Pinpoint the cell where the given text exists, returning its [x, y] midpoint coordinate. 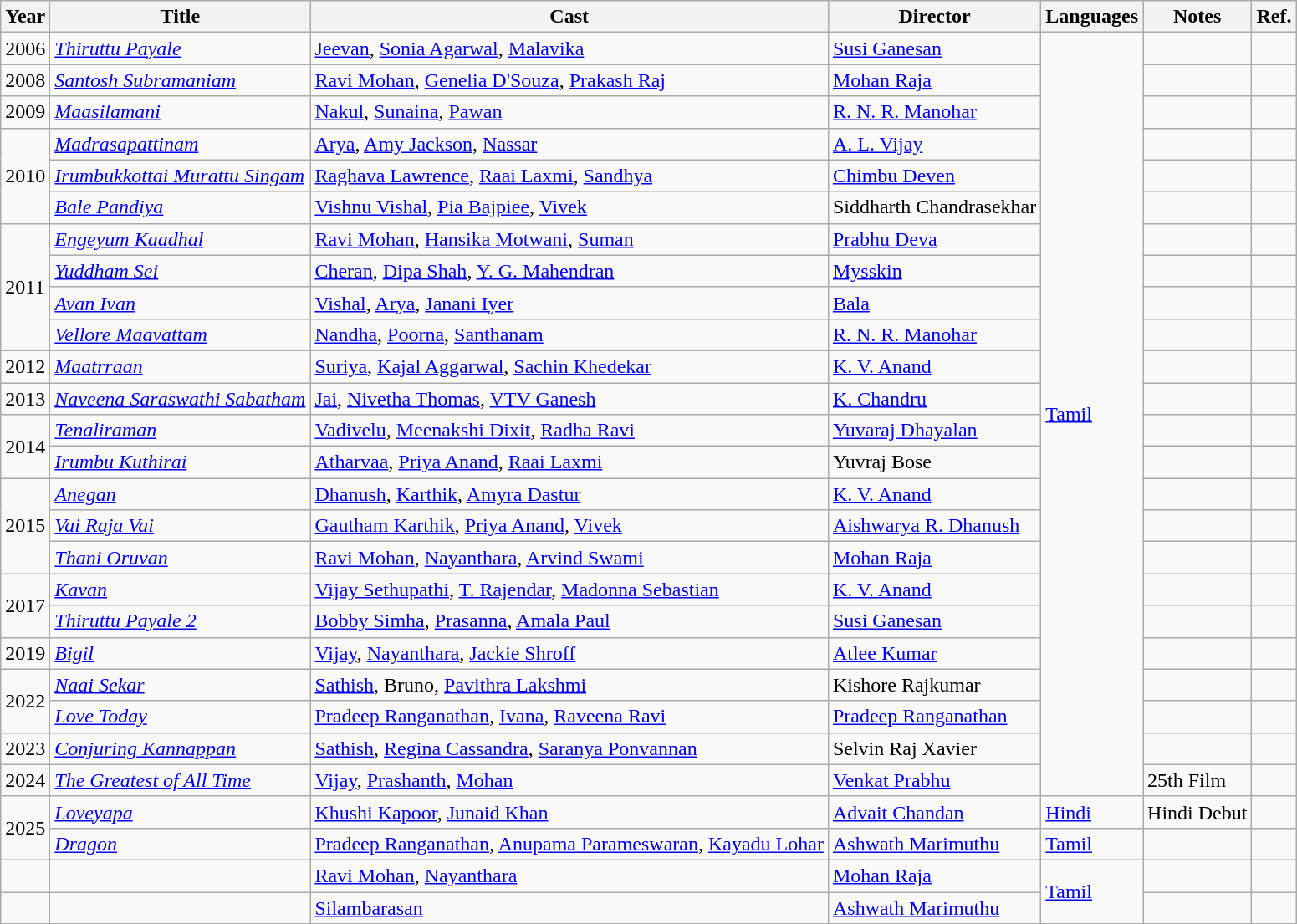
Naveena Saraswathi Sabatham [181, 399]
2022 [25, 701]
Thiruttu Payale 2 [181, 621]
Maatrraan [181, 366]
Cast [569, 17]
Year [25, 17]
Naai Sekar [181, 685]
K. Chandru [934, 399]
Silambarasan [569, 907]
Atharvaa, Priya Anand, Raai Laxmi [569, 462]
Conjuring Kannappan [181, 748]
2010 [25, 176]
Thiruttu Payale [181, 48]
The Greatest of All Time [181, 780]
Sathish, Bruno, Pavithra Lakshmi [569, 685]
A. L. Vijay [934, 144]
Thani Oruvan [181, 558]
Selvin Raj Xavier [934, 748]
Languages [1092, 17]
Sathish, Regina Cassandra, Saranya Ponvannan [569, 748]
Arya, Amy Jackson, Nassar [569, 144]
Love Today [181, 717]
Anegan [181, 494]
Tenaliraman [181, 431]
Vishal, Arya, Janani Iyer [569, 303]
Irumbu Kuthirai [181, 462]
Bala [934, 303]
Pradeep Ranganathan [934, 717]
Irumbukkottai Murattu Singam [181, 176]
Raghava Lawrence, Raai Laxmi, Sandhya [569, 176]
2013 [25, 399]
Suriya, Kajal Aggarwal, Sachin Khedekar [569, 366]
Jeevan, Sonia Agarwal, Malavika [569, 48]
Ref. [1274, 17]
Pradeep Ranganathan, Anupama Parameswaran, Kayadu Lohar [569, 844]
Advait Chandan [934, 812]
Ravi Mohan, Nayanthara, Arvind Swami [569, 558]
2017 [25, 605]
Gautham Karthik, Priya Anand, Vivek [569, 526]
Siddharth Chandrasekhar [934, 207]
Maasilamani [181, 112]
Jai, Nivetha Thomas, VTV Ganesh [569, 399]
2011 [25, 287]
Yuvraj Bose [934, 462]
Pradeep Ranganathan, Ivana, Raveena Ravi [569, 717]
Hindi Debut [1197, 812]
2012 [25, 366]
Ravi Mohan, Genelia D'Souza, Prakash Raj [569, 80]
Vai Raja Vai [181, 526]
Vadivelu, Meenakshi Dixit, Radha Ravi [569, 431]
Vishnu Vishal, Pia Bajpiee, Vivek [569, 207]
Director [934, 17]
Hindi [1092, 812]
Bobby Simha, Prasanna, Amala Paul [569, 621]
Title [181, 17]
Engeyum Kaadhal [181, 239]
Yuddham Sei [181, 271]
Nandha, Poorna, Santhanam [569, 334]
Santosh Subramaniam [181, 80]
2008 [25, 80]
Vellore Maavattam [181, 334]
Chimbu Deven [934, 176]
Dhanush, Karthik, Amyra Dastur [569, 494]
Madrasapattinam [181, 144]
Nakul, Sunaina, Pawan [569, 112]
Yuvaraj Dhayalan [934, 431]
Bigil [181, 653]
Prabhu Deva [934, 239]
Atlee Kumar [934, 653]
Kavan [181, 590]
Notes [1197, 17]
2024 [25, 780]
2014 [25, 447]
Dragon [181, 844]
2019 [25, 653]
Ravi Mohan, Nayanthara [569, 876]
Vijay Sethupathi, T. Rajendar, Madonna Sebastian [569, 590]
Vijay, Prashanth, Mohan [569, 780]
Cheran, Dipa Shah, Y. G. Mahendran [569, 271]
Mysskin [934, 271]
Kishore Rajkumar [934, 685]
Avan Ivan [181, 303]
Vijay, Nayanthara, Jackie Shroff [569, 653]
Bale Pandiya [181, 207]
Aishwarya R. Dhanush [934, 526]
25th Film [1197, 780]
2006 [25, 48]
2025 [25, 828]
2015 [25, 526]
2009 [25, 112]
Venkat Prabhu [934, 780]
2023 [25, 748]
Ravi Mohan, Hansika Motwani, Suman [569, 239]
Loveyapa [181, 812]
Khushi Kapoor, Junaid Khan [569, 812]
